Identify which cell holds the provided text, then report its [X, Y] central coordinate. 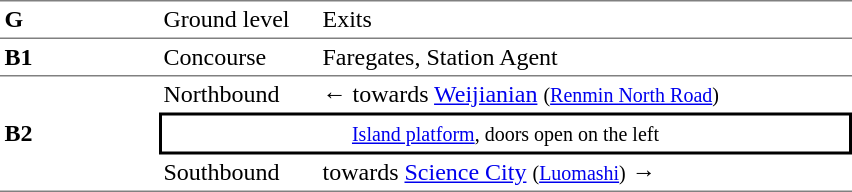
← towards Weijianian (Renmin North Road) [585, 94]
Concourse [238, 58]
Exits [585, 20]
towards Science City (Luomashi) → [585, 173]
B1 [80, 58]
Island platform, doors open on the left [506, 133]
Faregates, Station Agent [585, 58]
Southbound [238, 173]
B2 [80, 134]
G [80, 20]
Northbound [238, 94]
Ground level [238, 20]
